Return [X, Y] of the center of cell containing provided text 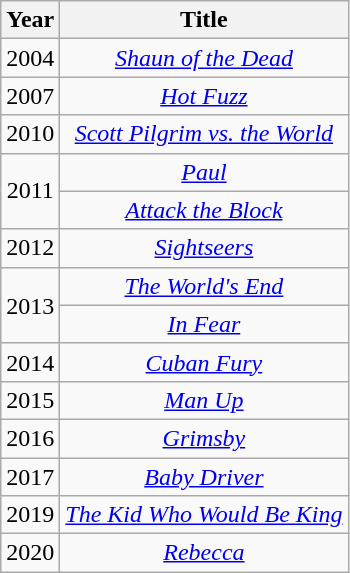
2011 [30, 191]
The Kid Who Would Be King [204, 515]
Scott Pilgrim vs. the World [204, 134]
Title [204, 20]
Paul [204, 172]
2010 [30, 134]
2012 [30, 248]
2015 [30, 400]
2013 [30, 305]
The World's End [204, 286]
2019 [30, 515]
Sightseers [204, 248]
Baby Driver [204, 477]
Man Up [204, 400]
2007 [30, 96]
Shaun of the Dead [204, 58]
Rebecca [204, 553]
2004 [30, 58]
Attack the Block [204, 210]
Grimsby [204, 438]
2016 [30, 438]
Hot Fuzz [204, 96]
2017 [30, 477]
Year [30, 20]
Cuban Fury [204, 362]
2014 [30, 362]
In Fear [204, 324]
2020 [30, 553]
